Return (x, y) of the center of cell containing provided text 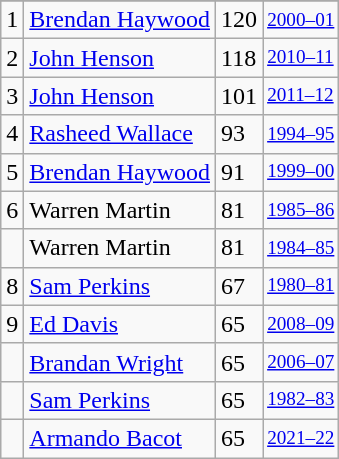
3 (12, 96)
Brandan Wright (120, 362)
5 (12, 172)
2010–11 (301, 58)
2021–22 (301, 438)
91 (240, 172)
1985–86 (301, 210)
1994–95 (301, 134)
118 (240, 58)
2000–01 (301, 20)
1999–00 (301, 172)
2 (12, 58)
9 (12, 324)
1982–83 (301, 400)
Ed Davis (120, 324)
1 (12, 20)
Rasheed Wallace (120, 134)
2008–09 (301, 324)
120 (240, 20)
4 (12, 134)
67 (240, 286)
101 (240, 96)
2011–12 (301, 96)
8 (12, 286)
1984–85 (301, 248)
6 (12, 210)
1980–81 (301, 286)
2006–07 (301, 362)
Armando Bacot (120, 438)
93 (240, 134)
